Find where the given text appears and provide that cell's center as [X, Y] coordinate. 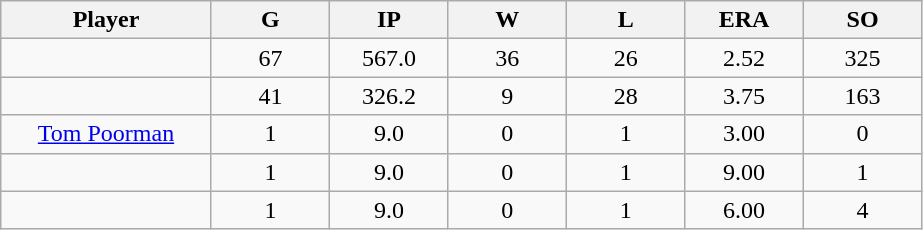
325 [862, 58]
G [270, 20]
Player [106, 20]
326.2 [389, 96]
9.00 [744, 172]
567.0 [389, 58]
36 [507, 58]
SO [862, 20]
L [625, 20]
6.00 [744, 210]
IP [389, 20]
28 [625, 96]
4 [862, 210]
9 [507, 96]
3.00 [744, 134]
41 [270, 96]
163 [862, 96]
W [507, 20]
ERA [744, 20]
2.52 [744, 58]
Tom Poorman [106, 134]
26 [625, 58]
67 [270, 58]
3.75 [744, 96]
